Output the [X, Y] coordinate of the center of the cell containing the given text.  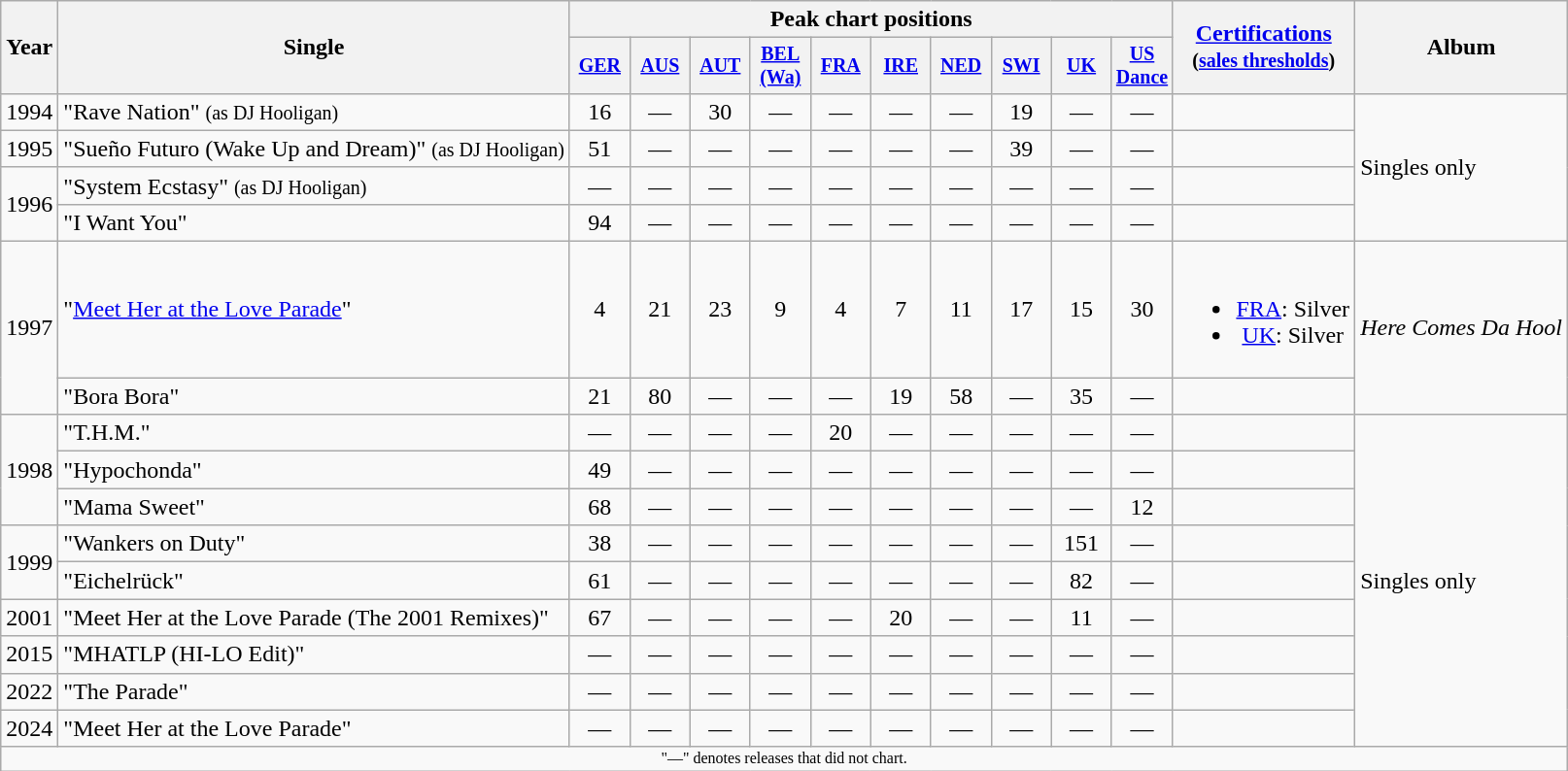
USDance [1142, 66]
68 [599, 507]
Single [315, 48]
1994 [29, 112]
SWI [1021, 66]
IRE [901, 66]
Year [29, 48]
"The Parade" [315, 691]
"Eichelrück" [315, 581]
16 [599, 112]
82 [1081, 581]
2024 [29, 728]
Peak chart positions [870, 19]
1999 [29, 562]
FRA [840, 66]
"—" denotes releases that did not chart. [785, 758]
"Bora Bora" [315, 396]
"Mama Sweet" [315, 507]
15 [1081, 310]
2015 [29, 654]
2001 [29, 618]
17 [1021, 310]
"Wankers on Duty" [315, 544]
UK [1081, 66]
67 [599, 618]
"MHATLP (HI-LO Edit)" [315, 654]
"Meet Her at the Love Parade (The 2001 Remixes)" [315, 618]
38 [599, 544]
12 [1142, 507]
1996 [29, 204]
94 [599, 222]
151 [1081, 544]
"I Want You" [315, 222]
80 [660, 396]
FRA: SilverUK: Silver [1264, 310]
"Sueño Futuro (Wake Up and Dream)" (as DJ Hooligan) [315, 149]
58 [961, 396]
1998 [29, 470]
"System Ecstasy" (as DJ Hooligan) [315, 185]
Certifications(sales thresholds) [1264, 48]
2022 [29, 691]
AUT [720, 66]
NED [961, 66]
51 [599, 149]
"Rave Nation" (as DJ Hooligan) [315, 112]
1995 [29, 149]
49 [599, 470]
Album [1461, 48]
"T.H.M." [315, 433]
AUS [660, 66]
GER [599, 66]
7 [901, 310]
"Hypochonda" [315, 470]
35 [1081, 396]
Here Comes Da Hool [1461, 328]
23 [720, 310]
9 [780, 310]
61 [599, 581]
BEL(Wa) [780, 66]
1997 [29, 328]
39 [1021, 149]
